Detect which cell encompasses the target text, then output its (X, Y) center coordinate. 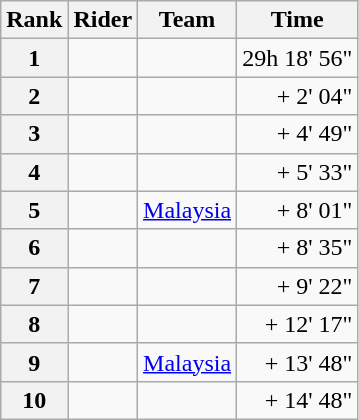
+ 2' 04" (298, 96)
1 (34, 58)
Time (298, 20)
Rank (34, 20)
+ 5' 33" (298, 172)
8 (34, 324)
+ 8' 35" (298, 248)
+ 8' 01" (298, 210)
Team (188, 20)
+ 14' 48" (298, 400)
+ 13' 48" (298, 362)
9 (34, 362)
+ 9' 22" (298, 286)
5 (34, 210)
Rider (103, 20)
10 (34, 400)
29h 18' 56" (298, 58)
7 (34, 286)
2 (34, 96)
+ 12' 17" (298, 324)
6 (34, 248)
+ 4' 49" (298, 134)
3 (34, 134)
4 (34, 172)
